Locate the cell with the specified text and output its [x, y] center coordinate. 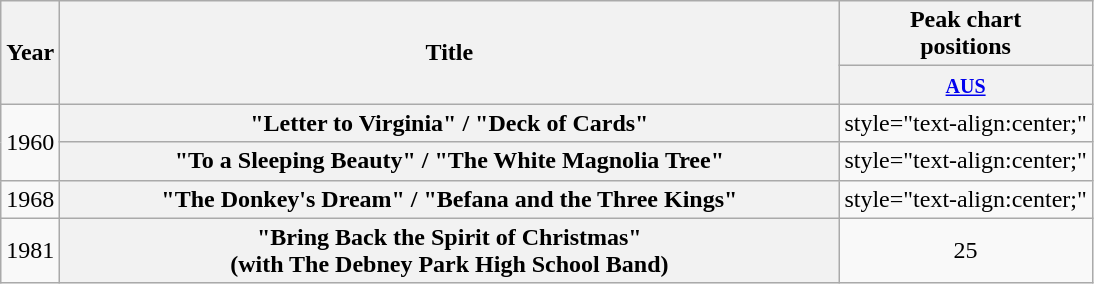
"Letter to Virginia" / "Deck of Cards" [450, 123]
"The Donkey's Dream" / "Befana and the Three Kings" [450, 199]
Year [30, 52]
Title [450, 52]
1960 [30, 142]
AUS [966, 85]
25 [966, 250]
1981 [30, 250]
"To a Sleeping Beauty" / "The White Magnolia Tree" [450, 161]
Peak chartpositions [966, 34]
"Bring Back the Spirit of Christmas" (with The Debney Park High School Band) [450, 250]
1968 [30, 199]
